Search for the cell housing the specified text and yield its (X, Y) center coordinate. 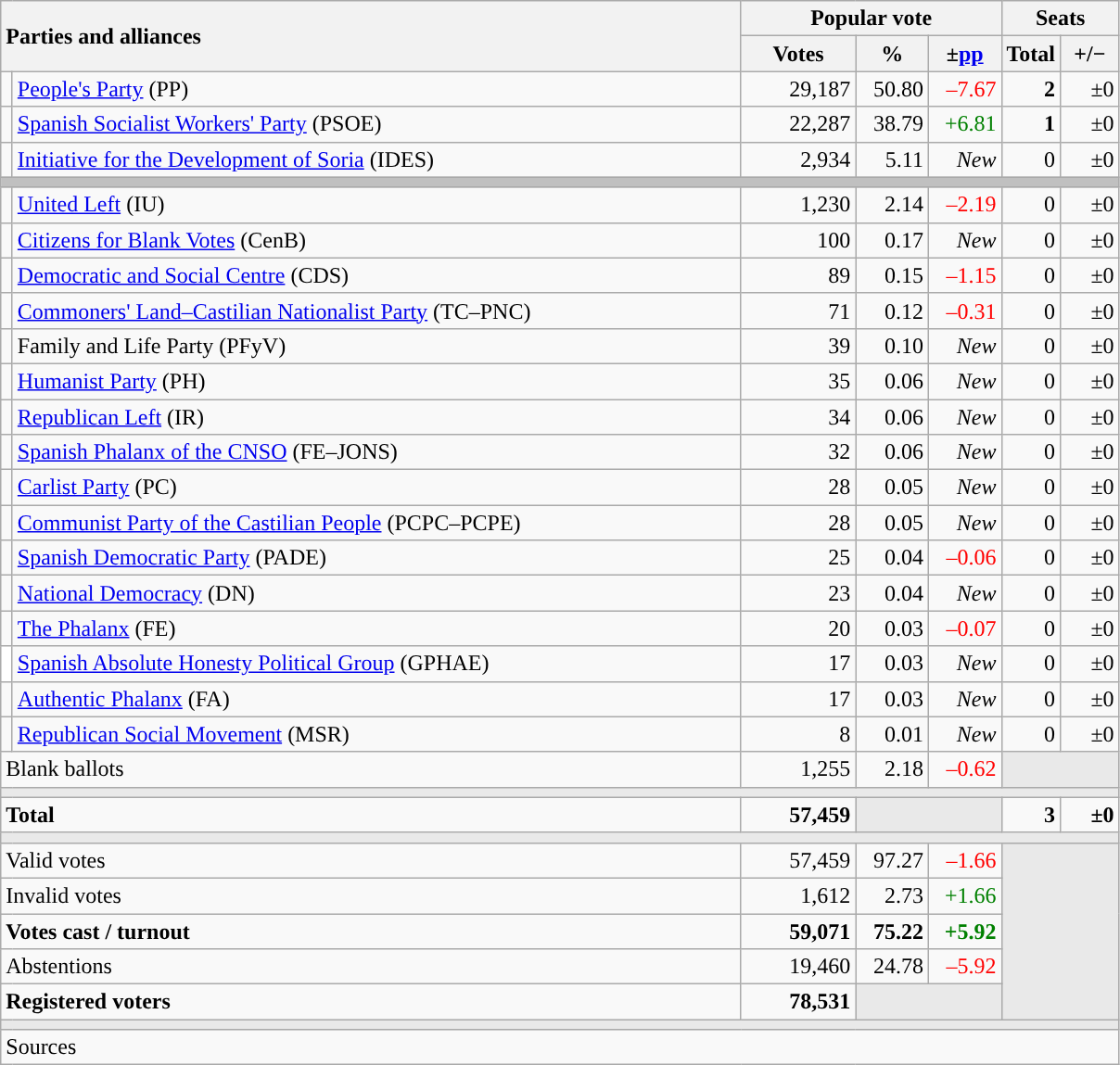
National Democracy (DN) (376, 593)
35 (798, 381)
38.79 (892, 124)
–0.06 (964, 558)
2.18 (892, 769)
71 (798, 311)
2,934 (798, 159)
+/− (1090, 54)
25 (798, 558)
–0.07 (964, 628)
2.73 (892, 895)
Valid votes (371, 860)
Votes cast / turnout (371, 932)
Popular vote (872, 19)
50.80 (892, 89)
Blank ballots (371, 769)
People's Party (PP) (376, 89)
Humanist Party (PH) (376, 381)
1,255 (798, 769)
–0.31 (964, 311)
% (892, 54)
Votes (798, 54)
19,460 (798, 967)
Commoners' Land–Castilian Nationalist Party (TC–PNC) (376, 311)
Spanish Democratic Party (PADE) (376, 558)
59,071 (798, 932)
100 (798, 240)
0.01 (892, 734)
Authentic Phalanx (FA) (376, 699)
+1.66 (964, 895)
Democratic and Social Centre (CDS) (376, 275)
0.17 (892, 240)
1,230 (798, 205)
Spanish Absolute Honesty Political Group (GPHAE) (376, 664)
Registered voters (371, 1002)
8 (798, 734)
Seats (1061, 19)
–7.67 (964, 89)
Sources (560, 1047)
Initiative for the Development of Soria (IDES) (376, 159)
0.15 (892, 275)
Spanish Socialist Workers' Party (PSOE) (376, 124)
97.27 (892, 860)
0.10 (892, 346)
24.78 (892, 967)
Family and Life Party (PFyV) (376, 346)
–0.62 (964, 769)
2.14 (892, 205)
39 (798, 346)
1,612 (798, 895)
Republican Left (IR) (376, 416)
3 (1031, 815)
Spanish Phalanx of the CNSO (FE–JONS) (376, 452)
2 (1031, 89)
23 (798, 593)
1 (1031, 124)
Citizens for Blank Votes (CenB) (376, 240)
78,531 (798, 1002)
Parties and alliances (371, 36)
Carlist Party (PC) (376, 488)
–1.66 (964, 860)
20 (798, 628)
22,287 (798, 124)
–1.15 (964, 275)
34 (798, 416)
±pp (964, 54)
Abstentions (371, 967)
–2.19 (964, 205)
Communist Party of the Castilian People (PCPC–PCPE) (376, 523)
32 (798, 452)
The Phalanx (FE) (376, 628)
Republican Social Movement (MSR) (376, 734)
89 (798, 275)
–5.92 (964, 967)
Invalid votes (371, 895)
United Left (IU) (376, 205)
29,187 (798, 89)
+6.81 (964, 124)
5.11 (892, 159)
75.22 (892, 932)
0.12 (892, 311)
+5.92 (964, 932)
